Pinpoint the cell where the given text exists, returning its [X, Y] midpoint coordinate. 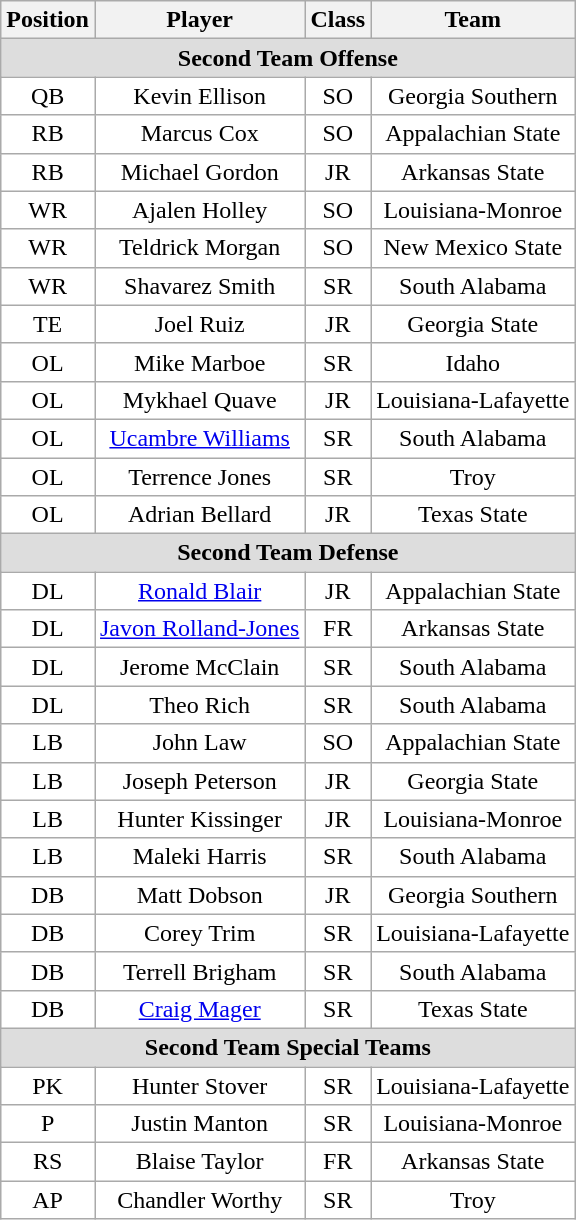
Theo Rich [199, 705]
Maleki Harris [199, 857]
Kevin Ellison [199, 96]
Ucambre Williams [199, 438]
Second Team Special Teams [288, 1047]
Position [48, 20]
QB [48, 96]
Shavarez Smith [199, 286]
RS [48, 1162]
Mike Marboe [199, 362]
Javon Rolland-Jones [199, 629]
New Mexico State [473, 248]
Mykhael Quave [199, 400]
Terrell Brigham [199, 971]
Jerome McClain [199, 667]
Terrence Jones [199, 477]
AP [48, 1200]
Chandler Worthy [199, 1200]
Blaise Taylor [199, 1162]
TE [48, 324]
Ajalen Holley [199, 210]
Team [473, 20]
Second Team Offense [288, 58]
P [48, 1124]
Joseph Peterson [199, 781]
Second Team Defense [288, 553]
Michael Gordon [199, 172]
Class [338, 20]
Justin Manton [199, 1124]
Joel Ruiz [199, 324]
John Law [199, 743]
Corey Trim [199, 933]
Craig Mager [199, 1009]
Marcus Cox [199, 134]
Player [199, 20]
Adrian Bellard [199, 515]
Teldrick Morgan [199, 248]
Hunter Kissinger [199, 819]
Hunter Stover [199, 1085]
Matt Dobson [199, 895]
PK [48, 1085]
Ronald Blair [199, 591]
Idaho [473, 362]
